Pinpoint the cell where the given text exists, returning its [x, y] midpoint coordinate. 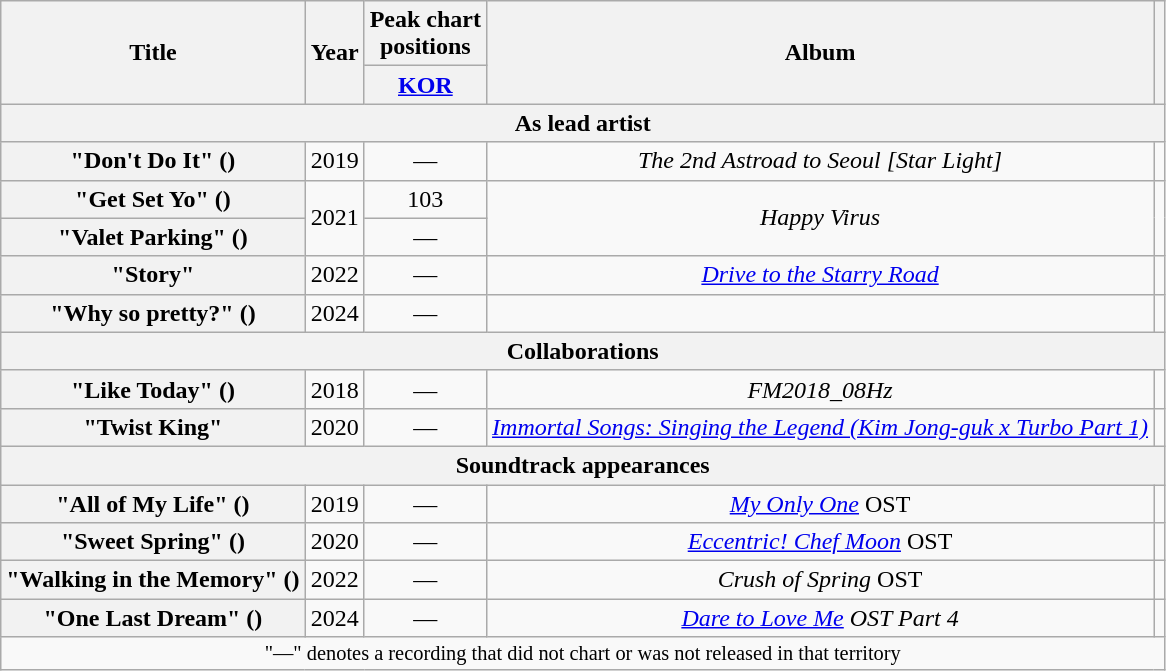
103 [425, 199]
Dare to Love Me OST Part 4 [820, 618]
"Walking in the Memory" () [153, 580]
Collaborations [583, 351]
Year [334, 52]
"Get Set Yo" () [153, 199]
Soundtrack appearances [583, 465]
Drive to the Starry Road [820, 275]
Eccentric! Chef Moon OST [820, 542]
"One Last Dream" () [153, 618]
Album [820, 52]
"Twist King" [153, 427]
As lead artist [583, 123]
KOR [425, 85]
"Like Today" () [153, 389]
Peak chartpositions [425, 34]
2018 [334, 389]
Title [153, 52]
"—" denotes a recording that did not chart or was not released in that territory [583, 654]
"Valet Parking" () [153, 237]
"Sweet Spring" () [153, 542]
"Why so pretty?" () [153, 313]
Happy Virus [820, 218]
Immortal Songs: Singing the Legend (Kim Jong-guk x Turbo Part 1) [820, 427]
Crush of Spring OST [820, 580]
"Story" [153, 275]
2021 [334, 218]
FM2018_08Hz [820, 389]
"Don't Do It" () [153, 161]
"All of My Life" () [153, 503]
My Only One OST [820, 503]
The 2nd Astroad to Seoul [Star Light] [820, 161]
